Output the (X, Y) coordinate of the center of the cell containing the given text.  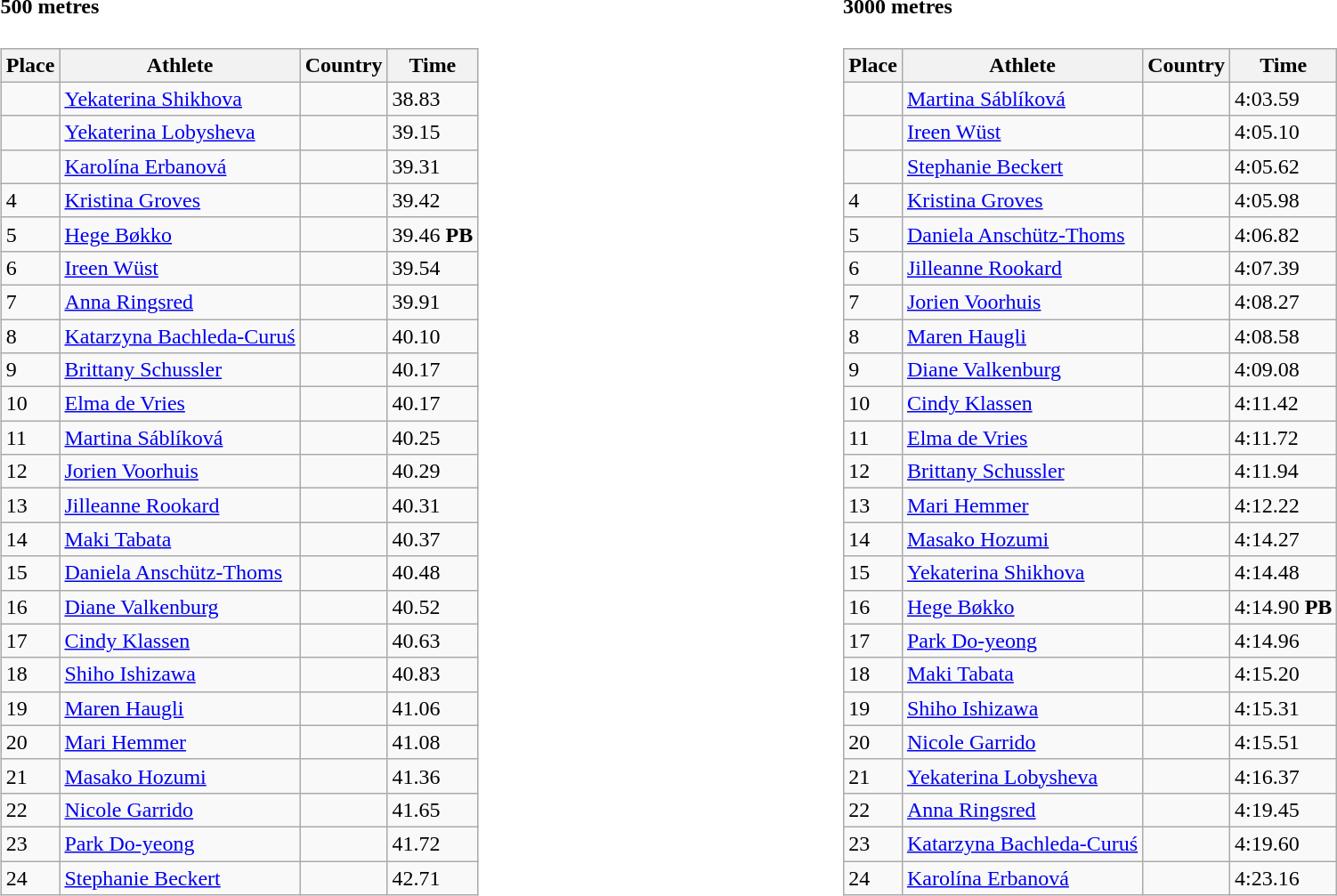
40.83 (433, 674)
4:11.42 (1283, 404)
40.52 (433, 607)
38.83 (433, 99)
39.15 (433, 133)
4:05.98 (1283, 200)
39.46 PB (433, 234)
40.29 (433, 472)
40.10 (433, 336)
42.71 (433, 878)
4:19.45 (1283, 810)
4:23.16 (1283, 878)
4:08.27 (1283, 302)
39.54 (433, 268)
40.25 (433, 438)
4:11.72 (1283, 438)
41.65 (433, 810)
4:14.27 (1283, 539)
4:14.96 (1283, 641)
40.63 (433, 641)
4:14.90 PB (1283, 607)
4:05.62 (1283, 166)
4:08.58 (1283, 336)
4:15.31 (1283, 708)
4:03.59 (1283, 99)
4:11.94 (1283, 472)
39.91 (433, 302)
39.42 (433, 200)
39.31 (433, 166)
4:06.82 (1283, 234)
4:15.20 (1283, 674)
4:07.39 (1283, 268)
41.06 (433, 708)
40.48 (433, 573)
41.36 (433, 776)
41.08 (433, 742)
4:12.22 (1283, 505)
4:19.60 (1283, 844)
40.31 (433, 505)
4:15.51 (1283, 742)
40.37 (433, 539)
4:05.10 (1283, 133)
4:14.48 (1283, 573)
41.72 (433, 844)
4:16.37 (1283, 776)
4:09.08 (1283, 370)
